Locate the cell with the specified text and output its [x, y] center coordinate. 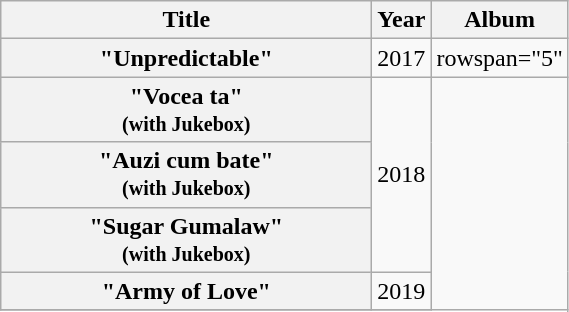
"Unpredictable" [186, 58]
2017 [402, 58]
"Vocea ta"(with Jukebox) [186, 110]
"Army of Love" [186, 291]
"Sugar Gumalaw"(with Jukebox) [186, 240]
Year [402, 20]
2018 [402, 174]
2019 [402, 291]
"Auzi cum bate"(with Jukebox) [186, 174]
rowspan="5" [500, 58]
Album [500, 20]
Title [186, 20]
